Locate the cell with the specified text and output its (x, y) center coordinate. 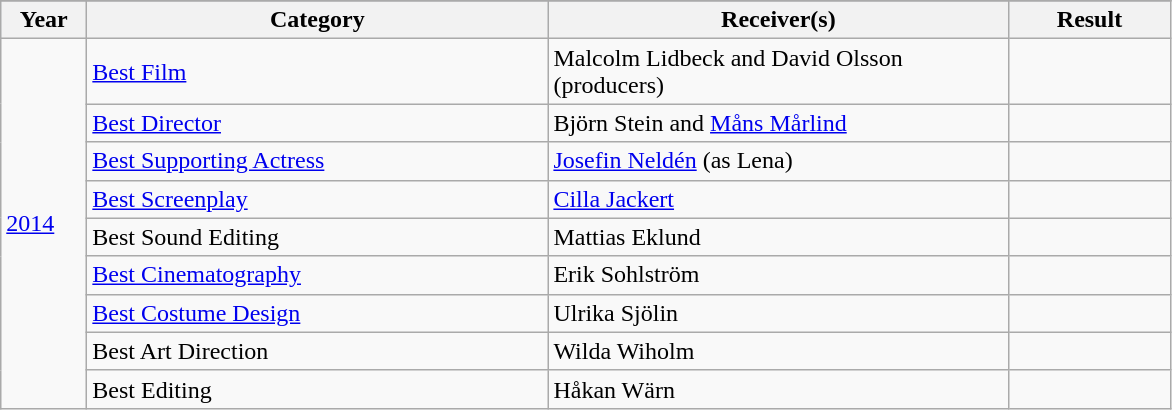
Cilla Jackert (778, 199)
Category (318, 20)
Best Supporting Actress (318, 161)
Best Screenplay (318, 199)
Best Director (318, 123)
Wilda Wiholm (778, 351)
Malcolm Lidbeck and David Olsson (producers) (778, 72)
Erik Sohlström (778, 275)
Best Costume Design (318, 313)
Björn Stein and Måns Mårlind (778, 123)
Receiver(s) (778, 20)
Mattias Eklund (778, 237)
Best Sound Editing (318, 237)
Josefin Neldén (as Lena) (778, 161)
Best Film (318, 72)
Best Editing (318, 389)
Best Art Direction (318, 351)
Best Cinematography (318, 275)
Year (44, 20)
Result (1090, 20)
Ulrika Sjölin (778, 313)
2014 (44, 224)
Håkan Wärn (778, 389)
